Find where the given text appears and provide that cell's center as [X, Y] coordinate. 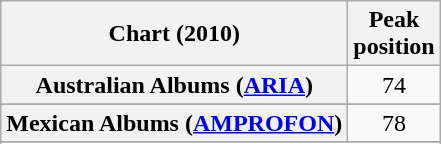
78 [394, 123]
Australian Albums (ARIA) [174, 85]
Mexican Albums (AMPROFON) [174, 123]
Chart (2010) [174, 34]
74 [394, 85]
Peakposition [394, 34]
